Return [X, Y] of the center of cell containing provided text 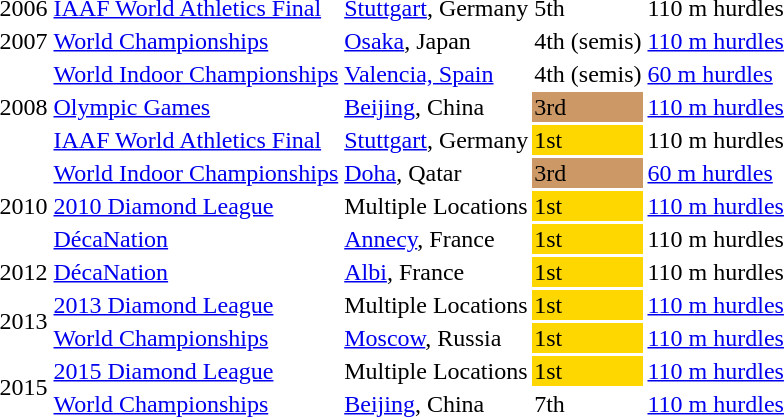
Olympic Games [196, 107]
2013 Diamond League [196, 305]
IAAF World Athletics Final [196, 140]
Osaka, Japan [436, 41]
2010 Diamond League [196, 206]
Beijing, China [436, 107]
Stuttgart, Germany [436, 140]
Annecy, France [436, 239]
2015 Diamond League [196, 371]
Moscow, Russia [436, 338]
Albi, France [436, 272]
Valencia, Spain [436, 74]
Doha, Qatar [436, 173]
